Return the [X, Y] coordinate for the center point of the cell that contains the specified text.  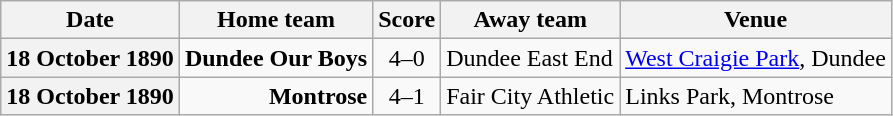
Date [90, 20]
Venue [756, 20]
West Craigie Park, Dundee [756, 58]
Dundee East End [530, 58]
Links Park, Montrose [756, 96]
Home team [276, 20]
Montrose [276, 96]
Fair City Athletic [530, 96]
Dundee Our Boys [276, 58]
4–1 [407, 96]
Score [407, 20]
Away team [530, 20]
4–0 [407, 58]
